Return (x, y) of the center of cell containing provided text 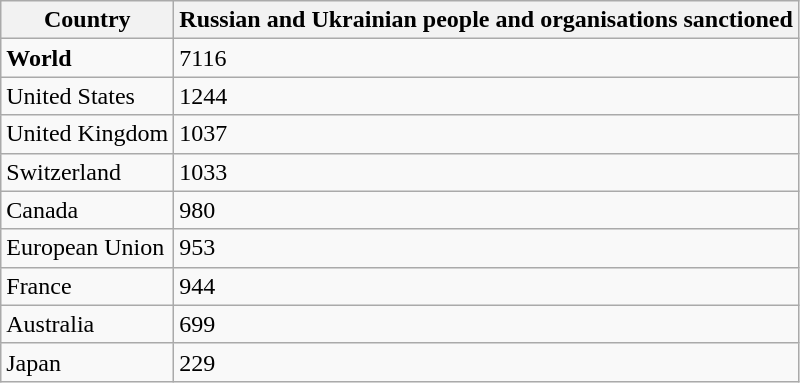
1033 (486, 172)
944 (486, 286)
Canada (88, 210)
980 (486, 210)
Japan (88, 362)
699 (486, 324)
229 (486, 362)
7116 (486, 58)
Country (88, 20)
France (88, 286)
Russian and Ukrainian people and organisations sanctioned (486, 20)
953 (486, 248)
United Kingdom (88, 134)
Australia (88, 324)
1037 (486, 134)
Switzerland (88, 172)
World (88, 58)
1244 (486, 96)
European Union (88, 248)
United States (88, 96)
